Return the (x, y) coordinate for the center point of the cell that contains the specified text.  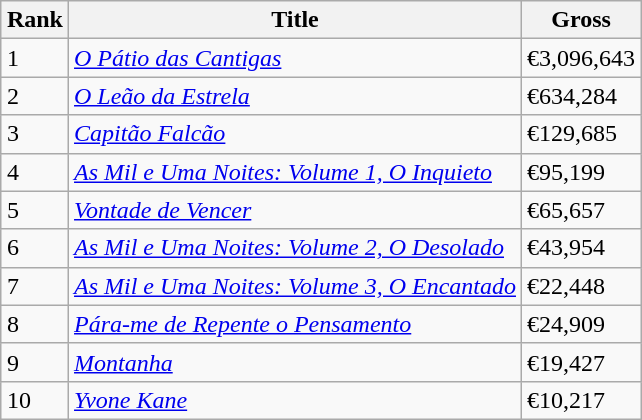
3 (34, 134)
Title (296, 20)
€19,427 (582, 362)
O Pátio das Cantigas (296, 58)
Yvone Kane (296, 400)
4 (34, 172)
As Mil e Uma Noites: Volume 3, O Encantado (296, 286)
9 (34, 362)
2 (34, 96)
10 (34, 400)
€22,448 (582, 286)
€24,909 (582, 324)
8 (34, 324)
O Leão da Estrela (296, 96)
Pára-me de Repente o Pensamento (296, 324)
As Mil e Uma Noites: Volume 1, O Inquieto (296, 172)
Gross (582, 20)
€43,954 (582, 248)
Capitão Falcão (296, 134)
7 (34, 286)
€634,284 (582, 96)
Vontade de Vencer (296, 210)
€95,199 (582, 172)
6 (34, 248)
5 (34, 210)
€129,685 (582, 134)
As Mil e Uma Noites: Volume 2, O Desolado (296, 248)
Rank (34, 20)
Montanha (296, 362)
€3,096,643 (582, 58)
€10,217 (582, 400)
1 (34, 58)
€65,657 (582, 210)
